Determine the (x, y) coordinate at the center of the cell enclosing the given text.  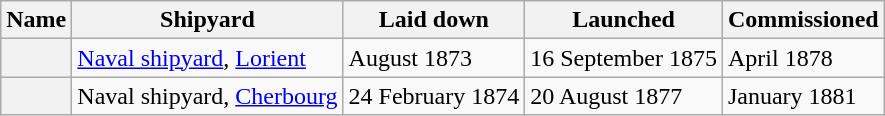
January 1881 (803, 96)
Name (36, 20)
20 August 1877 (624, 96)
Launched (624, 20)
April 1878 (803, 58)
Naval shipyard, Cherbourg (208, 96)
Commissioned (803, 20)
August 1873 (434, 58)
Shipyard (208, 20)
16 September 1875 (624, 58)
Laid down (434, 20)
24 February 1874 (434, 96)
Naval shipyard, Lorient (208, 58)
